Determine the (X, Y) coordinate at the center of the cell enclosing the given text.  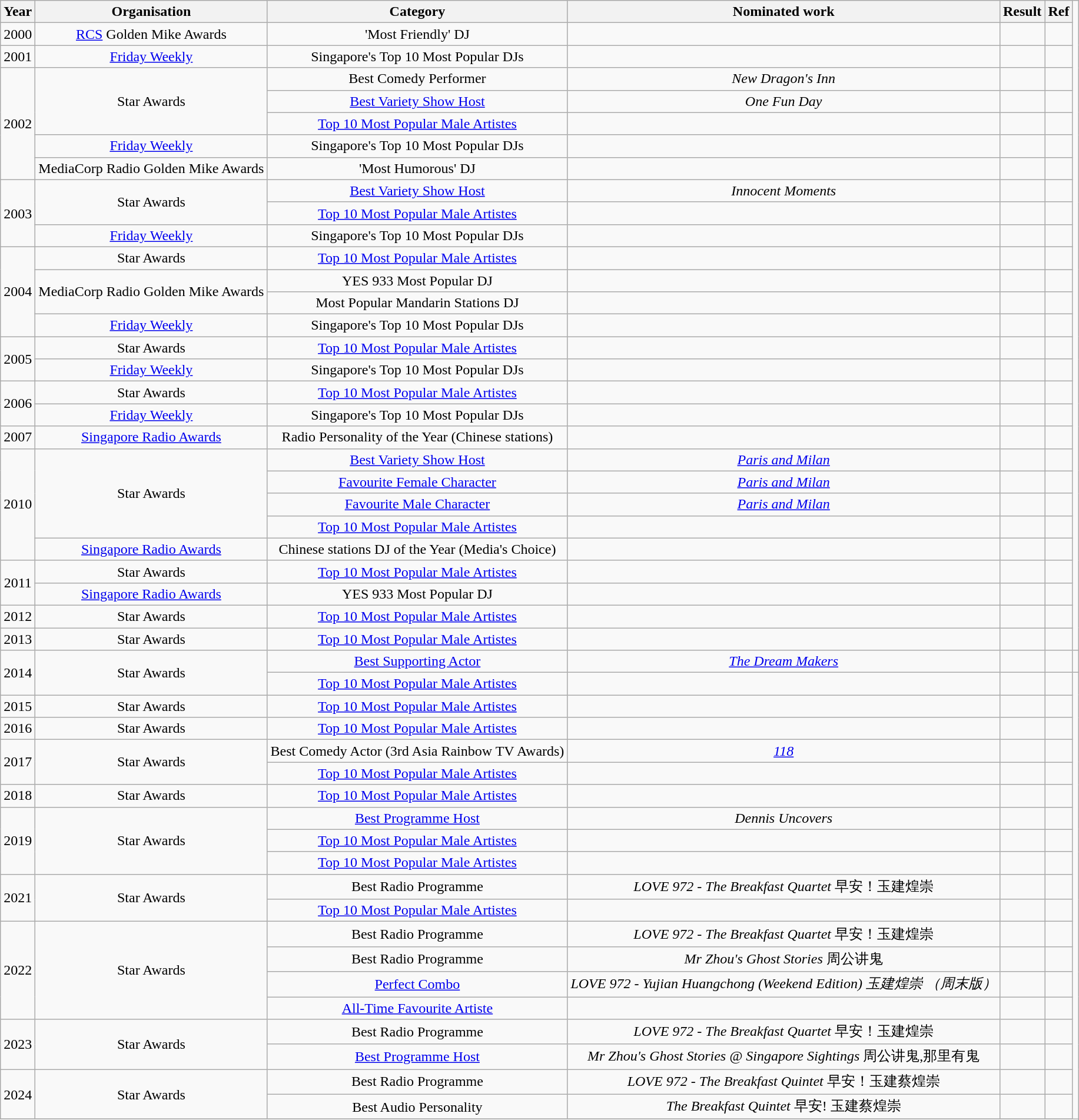
2006 (18, 404)
Best Comedy Performer (417, 79)
Mr Zhou's Ghost Stories @ Singapore Sightings 周公讲鬼,那里有鬼 (784, 1057)
Category (417, 12)
Chinese stations DJ of the Year (Media's Choice) (417, 549)
Best Supporting Actor (417, 662)
RCS Golden Mike Awards (151, 34)
Year (18, 12)
118 (784, 751)
2003 (18, 213)
2000 (18, 34)
2002 (18, 124)
Favourite Female Character (417, 482)
Favourite Male Character (417, 504)
'Most Friendly' DJ (417, 34)
Best Comedy Actor (3rd Asia Rainbow TV Awards) (417, 751)
2004 (18, 291)
Mr Zhou's Ghost Stories 周公讲鬼 (784, 959)
'Most Humorous' DJ (417, 168)
Best Audio Personality (417, 1106)
2010 (18, 504)
2013 (18, 639)
Ref (1058, 12)
2012 (18, 616)
2023 (18, 1044)
2016 (18, 729)
New Dragon's Inn (784, 79)
2011 (18, 583)
2021 (18, 898)
One Fun Day (784, 101)
2005 (18, 359)
Innocent Moments (784, 191)
Dennis Uncovers (784, 818)
LOVE 972 - Yujian Huangchong (Weekend Edition) 玉建煌崇 （周末版） (784, 984)
All-Time Favourite Artiste (417, 1008)
Perfect Combo (417, 984)
2014 (18, 673)
Radio Personality of the Year (Chinese stations) (417, 437)
Organisation (151, 12)
The Breakfast Quintet 早安! 玉建蔡煌崇 (784, 1106)
2024 (18, 1095)
Nominated work (784, 12)
Most Popular Mandarin Stations DJ (417, 303)
2007 (18, 437)
2015 (18, 706)
2017 (18, 762)
Result (1022, 12)
2001 (18, 57)
2019 (18, 840)
LOVE 972 - The Breakfast Quintet 早安！玉建蔡煌崇 (784, 1082)
2018 (18, 796)
The Dream Makers (784, 662)
2022 (18, 971)
